Locate the cell with the specified text and output its [x, y] center coordinate. 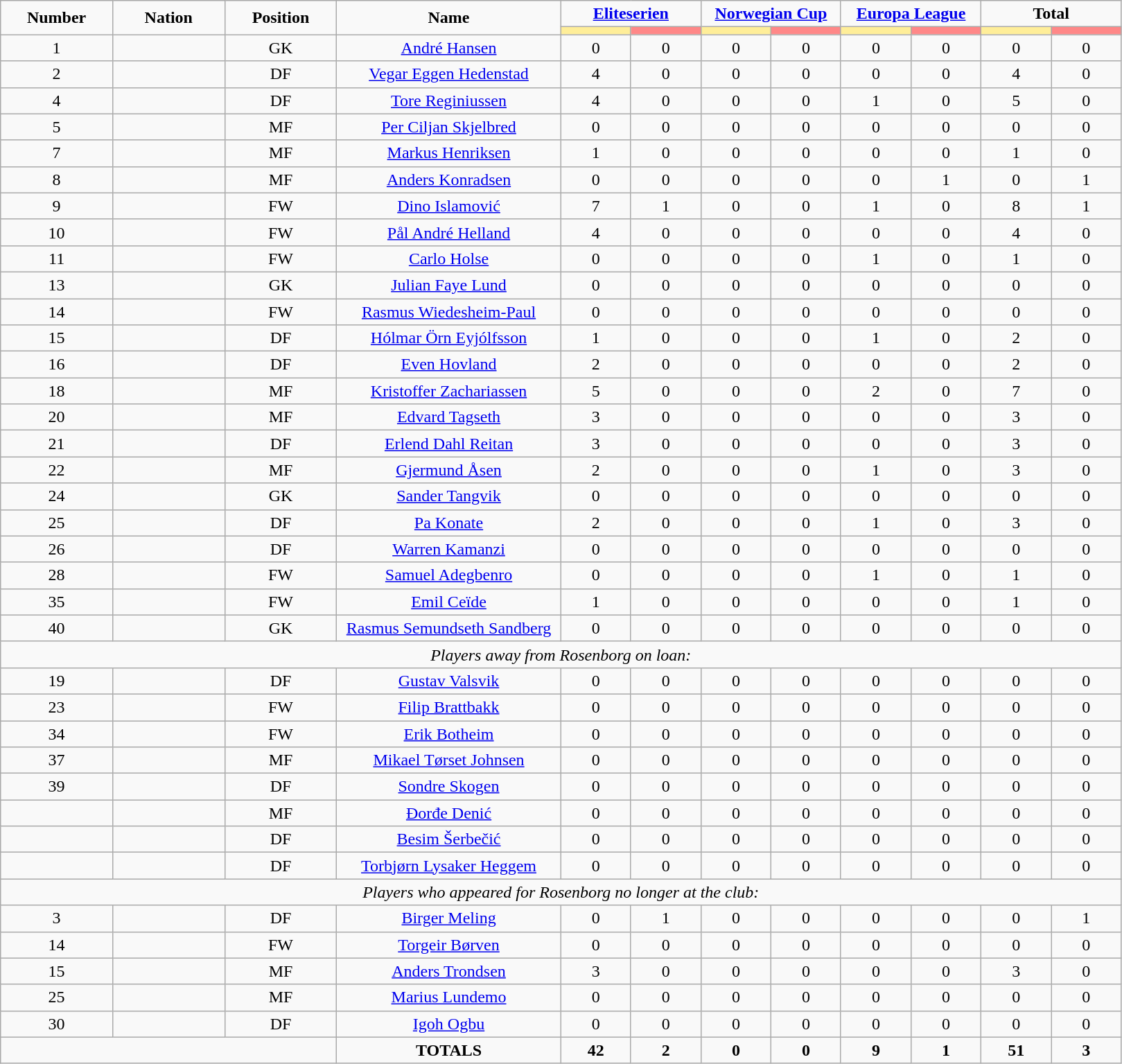
39 [57, 787]
21 [57, 444]
Pål André Helland [449, 232]
19 [57, 681]
22 [57, 470]
35 [57, 602]
Emil Ceïde [449, 602]
Number [57, 18]
13 [57, 285]
28 [57, 575]
Đorđe Denić [449, 813]
Carlo Holse [449, 259]
André Hansen [449, 48]
Marius Lundemo [449, 997]
18 [57, 391]
Julian Faye Lund [449, 285]
Igoh Ogbu [449, 1024]
Edvard Tagseth [449, 417]
Total [1051, 14]
Position [281, 18]
Kristoffer Zachariassen [449, 391]
Per Ciljan Skjelbred [449, 127]
Besim Šerbečić [449, 839]
Rasmus Semundseth Sandberg [449, 628]
Warren Kamanzi [449, 549]
Anders Konradsen [449, 180]
26 [57, 549]
24 [57, 496]
34 [57, 734]
42 [596, 1050]
23 [57, 707]
Filip Brattbakk [449, 707]
Erik Botheim [449, 734]
Birger Meling [449, 918]
Dino Islamović [449, 206]
20 [57, 417]
Eliteserien [631, 14]
Torbjørn Lysaker Heggem [449, 866]
Players away from Rosenborg on loan: [561, 654]
Erlend Dahl Reitan [449, 444]
40 [57, 628]
30 [57, 1024]
Gjermund Åsen [449, 470]
Sondre Skogen [449, 787]
16 [57, 365]
Even Hovland [449, 365]
Pa Konate [449, 523]
TOTALS [449, 1050]
Mikael Tørset Johnsen [449, 760]
Players who appeared for Rosenborg no longer at the club: [561, 892]
Nation [168, 18]
Sander Tangvik [449, 496]
Torgeir Børven [449, 945]
Tore Reginiussen [449, 101]
11 [57, 259]
Markus Henriksen [449, 153]
Samuel Adegbenro [449, 575]
Europa League [911, 14]
Anders Trondsen [449, 971]
Vegar Eggen Hedenstad [449, 74]
Norwegian Cup [771, 14]
37 [57, 760]
Name [449, 18]
Rasmus Wiedesheim-Paul [449, 311]
Gustav Valsvik [449, 681]
51 [1016, 1050]
10 [57, 232]
Hólmar Örn Eyjólfsson [449, 338]
